Scan for the cell matching the given text and deliver its (x, y) coordinate at center. 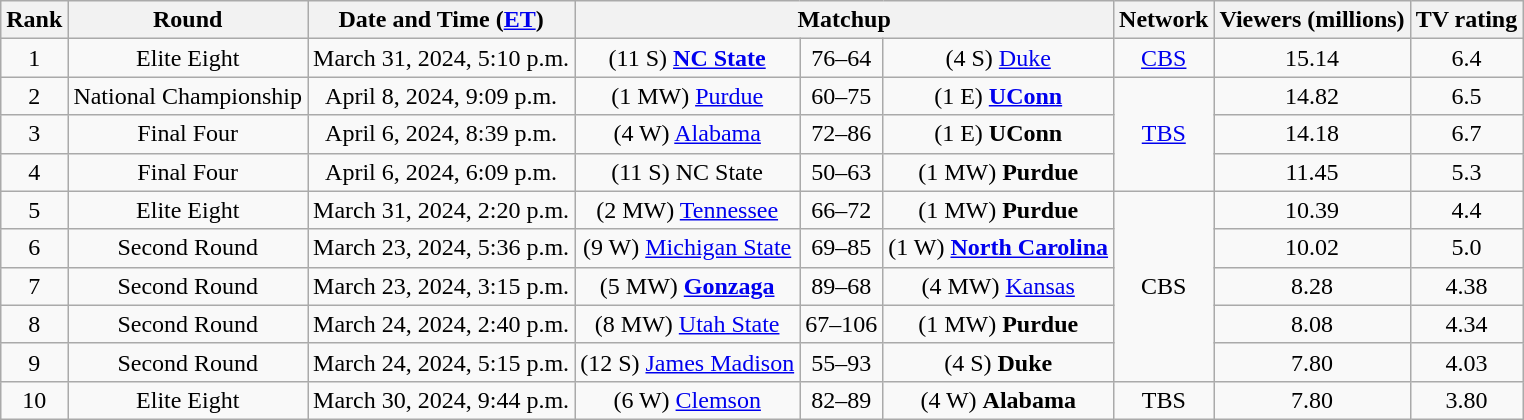
15.14 (1312, 58)
10 (34, 400)
7 (34, 286)
April 8, 2024, 9:09 p.m. (442, 96)
March 31, 2024, 5:10 p.m. (442, 58)
5.0 (1466, 248)
72–86 (842, 134)
Date and Time (ET) (442, 20)
Matchup (844, 20)
14.18 (1312, 134)
5.3 (1466, 172)
6.7 (1466, 134)
(6 W) Clemson (688, 400)
6 (34, 248)
8 (34, 324)
3 (34, 134)
March 31, 2024, 2:20 p.m. (442, 210)
March 24, 2024, 5:15 p.m. (442, 362)
9 (34, 362)
TV rating (1466, 20)
March 30, 2024, 9:44 p.m. (442, 400)
10.02 (1312, 248)
67–106 (842, 324)
2 (34, 96)
(9 W) Michigan State (688, 248)
82–89 (842, 400)
76–64 (842, 58)
5 (34, 210)
55–93 (842, 362)
April 6, 2024, 8:39 p.m. (442, 134)
4.34 (1466, 324)
April 6, 2024, 6:09 p.m. (442, 172)
Viewers (millions) (1312, 20)
Network (1164, 20)
8.08 (1312, 324)
March 24, 2024, 2:40 p.m. (442, 324)
(4 MW) Kansas (998, 286)
6.5 (1466, 96)
50–63 (842, 172)
4.38 (1466, 286)
10.39 (1312, 210)
66–72 (842, 210)
60–75 (842, 96)
(12 S) James Madison (688, 362)
(5 MW) Gonzaga (688, 286)
6.4 (1466, 58)
(8 MW) Utah State (688, 324)
(2 MW) Tennessee (688, 210)
3.80 (1466, 400)
March 23, 2024, 5:36 p.m. (442, 248)
89–68 (842, 286)
4.03 (1466, 362)
4 (34, 172)
8.28 (1312, 286)
Rank (34, 20)
69–85 (842, 248)
(1 W) North Carolina (998, 248)
Round (188, 20)
14.82 (1312, 96)
11.45 (1312, 172)
4.4 (1466, 210)
National Championship (188, 96)
March 23, 2024, 3:15 p.m. (442, 286)
1 (34, 58)
